Capture the cell that displays the provided text and extract its (X, Y) central coordinate. 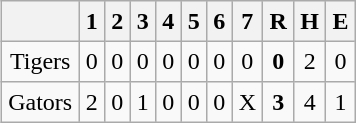
H (310, 21)
5 (194, 21)
7 (248, 21)
E (341, 21)
Tigers (40, 61)
X (248, 102)
Gators (40, 102)
R (278, 21)
6 (219, 21)
